Detect which cell encompasses the target text, then output its [x, y] center coordinate. 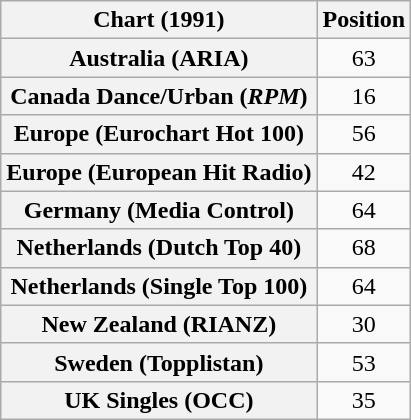
New Zealand (RIANZ) [159, 324]
30 [364, 324]
UK Singles (OCC) [159, 400]
53 [364, 362]
Australia (ARIA) [159, 58]
Chart (1991) [159, 20]
Germany (Media Control) [159, 210]
Sweden (Topplistan) [159, 362]
Netherlands (Dutch Top 40) [159, 248]
68 [364, 248]
42 [364, 172]
Netherlands (Single Top 100) [159, 286]
35 [364, 400]
Europe (European Hit Radio) [159, 172]
56 [364, 134]
Position [364, 20]
63 [364, 58]
16 [364, 96]
Europe (Eurochart Hot 100) [159, 134]
Canada Dance/Urban (RPM) [159, 96]
